Return [x, y] of the center of cell containing provided text 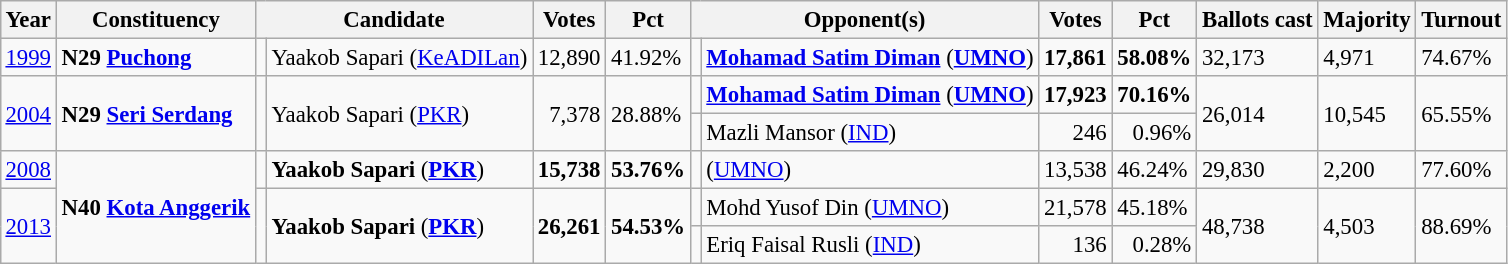
54.53% [648, 226]
29,830 [1258, 170]
4,971 [1367, 57]
58.08% [1154, 57]
Mazli Mansor (IND) [870, 133]
2004 [28, 114]
246 [1076, 133]
N29 Puchong [156, 57]
17,923 [1076, 95]
0.96% [1154, 133]
28.88% [648, 114]
32,173 [1258, 57]
Majority [1367, 20]
Year [28, 20]
45.18% [1154, 208]
26,014 [1258, 114]
Constituency [156, 20]
136 [1076, 245]
21,578 [1076, 208]
N29 Seri Serdang [156, 114]
0.28% [1154, 245]
Eriq Faisal Rusli (IND) [870, 245]
12,890 [570, 57]
53.76% [648, 170]
13,538 [1076, 170]
15,738 [570, 170]
10,545 [1367, 114]
74.67% [1462, 57]
77.60% [1462, 170]
46.24% [1154, 170]
(UMNO) [870, 170]
2013 [28, 226]
88.69% [1462, 226]
Candidate [394, 20]
N40 Kota Anggerik [156, 208]
41.92% [648, 57]
2008 [28, 170]
Ballots cast [1258, 20]
Mohd Yusof Din (UMNO) [870, 208]
48,738 [1258, 226]
Turnout [1462, 20]
17,861 [1076, 57]
Opponent(s) [864, 20]
7,378 [570, 114]
65.55% [1462, 114]
4,503 [1367, 226]
26,261 [570, 226]
70.16% [1154, 95]
2,200 [1367, 170]
Yaakob Sapari (KeADILan) [399, 57]
1999 [28, 57]
